Extract the (x, y) coordinate from the center of the cell holding the provided text.  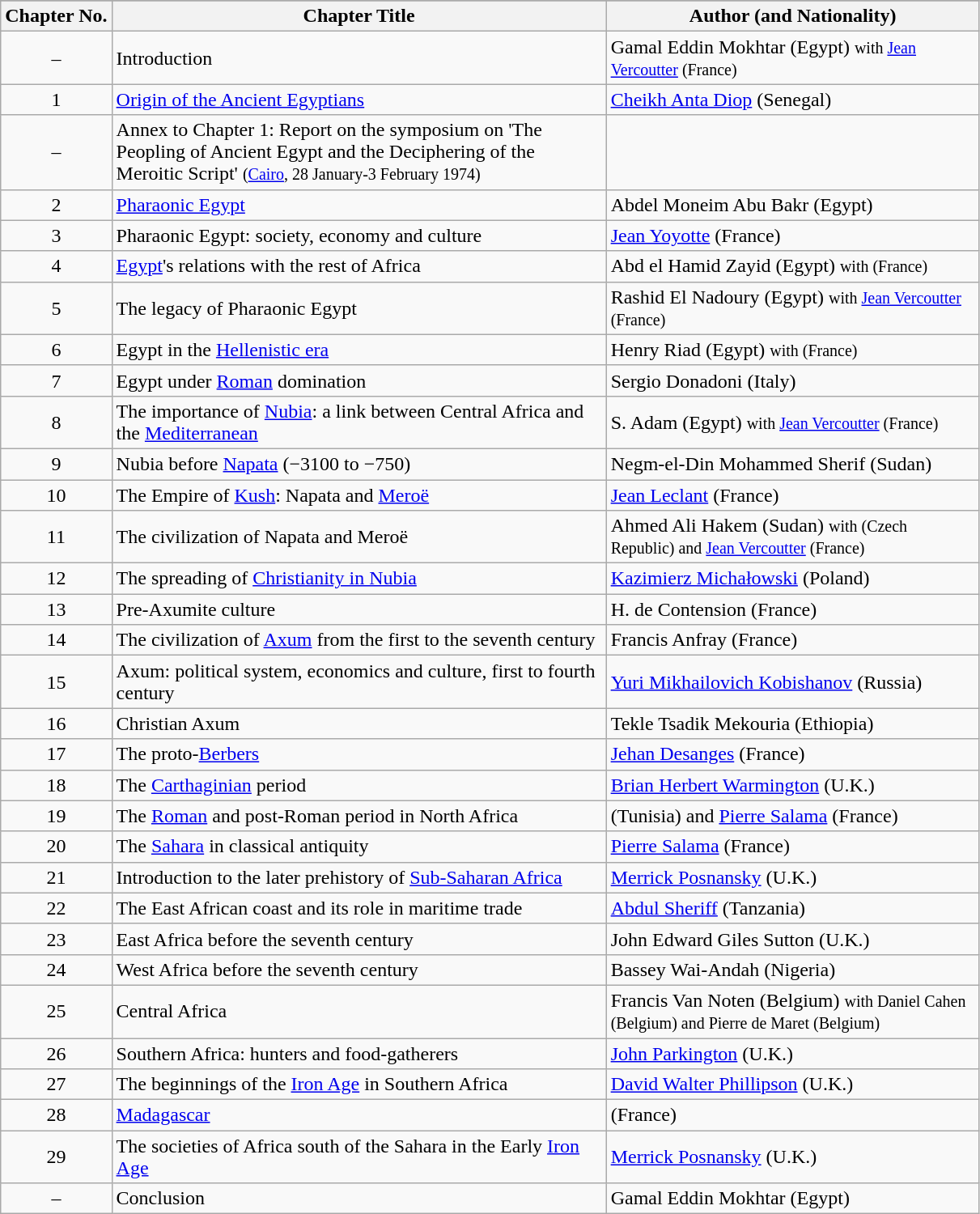
Nubia before Napata (−3100 to −750) (359, 464)
9 (57, 464)
Francis Anfray (France) (793, 640)
18 (57, 785)
The Carthaginian period (359, 785)
David Walter Phillipson (U.K.) (793, 1085)
Jean Yoyotte (France) (793, 236)
14 (57, 640)
The legacy of Pharaonic Egypt (359, 308)
Abdul Sheriff (Tanzania) (793, 908)
The proto-Berbers (359, 754)
The civilization of Axum from the first to the seventh century (359, 640)
Madagascar (359, 1115)
Brian Herbert Warmington (U.K.) (793, 785)
S. Adam (Egypt) with Jean Vercoutter (France) (793, 422)
Origin of the Ancient Egyptians (359, 100)
27 (57, 1085)
The importance of Nubia: a link between Central Africa and the Mediterranean (359, 422)
13 (57, 609)
Conclusion (359, 1199)
West Africa before the seventh century (359, 970)
21 (57, 877)
(France) (793, 1115)
Central Africa (359, 1012)
Egypt's relations with the rest of Africa (359, 266)
Jehan Desanges (France) (793, 754)
Francis Van Noten (Belgium) with Daniel Cahen (Belgium) and Pierre de Maret (Belgium) (793, 1012)
15 (57, 681)
Egypt in the Hellenistic era (359, 350)
Gamal Eddin Mokhtar (Egypt) (793, 1199)
The East African coast and its role in maritime trade (359, 908)
Pharaonic Egypt: society, economy and culture (359, 236)
H. de Contension (France) (793, 609)
Introduction to the later prehistory of Sub-Saharan Africa (359, 877)
25 (57, 1012)
1 (57, 100)
John Parkington (U.K.) (793, 1053)
5 (57, 308)
Bassey Wai-Andah (Nigeria) (793, 970)
29 (57, 1157)
Gamal Eddin Mokhtar (Egypt) with Jean Vercoutter (France) (793, 58)
The beginnings of the Iron Age in Southern Africa (359, 1085)
Abdel Moneim Abu Bakr (Egypt) (793, 205)
Jean Leclant (France) (793, 495)
Cheikh Anta Diop (Senegal) (793, 100)
Rashid El Nadoury (Egypt) with Jean Vercoutter (France) (793, 308)
Christian Axum (359, 724)
John Edward Giles Sutton (U.K.) (793, 939)
6 (57, 350)
The Empire of Kush: Napata and Meroë (359, 495)
Axum: political system, economics and culture, first to fourth century (359, 681)
East Africa before the seventh century (359, 939)
12 (57, 579)
The Sahara in classical antiquity (359, 847)
8 (57, 422)
7 (57, 380)
Pierre Salama (France) (793, 847)
22 (57, 908)
Chapter No. (57, 16)
20 (57, 847)
Ahmed Ali Hakem (Sudan) with (Czech Republic) and Jean Vercoutter (France) (793, 537)
The societies of Africa south of the Sahara in the Early Iron Age (359, 1157)
Introduction (359, 58)
11 (57, 537)
3 (57, 236)
Chapter Title (359, 16)
19 (57, 816)
(Tunisia) and Pierre Salama (France) (793, 816)
4 (57, 266)
23 (57, 939)
Tekle Tsadik Mekouria (Ethiopia) (793, 724)
10 (57, 495)
17 (57, 754)
The civilization of Napata and Meroë (359, 537)
Yuri Mikhailovich Kobishanov (Russia) (793, 681)
Pharaonic Egypt (359, 205)
Pre-Axumite culture (359, 609)
Author (and Nationality) (793, 16)
Abd el Hamid Zayid (Egypt) with (France) (793, 266)
Sergio Donadoni (Italy) (793, 380)
2 (57, 205)
16 (57, 724)
The spreading of Christianity in Nubia (359, 579)
28 (57, 1115)
Southern Africa: hunters and food-gatherers (359, 1053)
Negm-el-Din Mohammed Sherif (Sudan) (793, 464)
Kazimierz Michałowski (Poland) (793, 579)
Egypt under Roman domination (359, 380)
26 (57, 1053)
24 (57, 970)
The Roman and post-Roman period in North Africa (359, 816)
Henry Riad (Egypt) with (France) (793, 350)
